For the text-containing cell, return its midpoint in [X, Y] coordinate format. 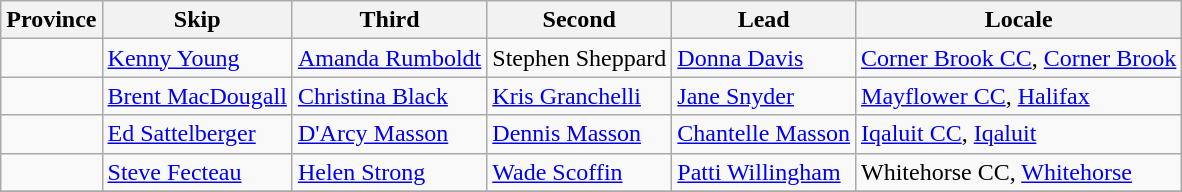
Iqaluit CC, Iqaluit [1019, 134]
Mayflower CC, Halifax [1019, 96]
Brent MacDougall [197, 96]
Kenny Young [197, 58]
Lead [764, 20]
Third [389, 20]
Corner Brook CC, Corner Brook [1019, 58]
Ed Sattelberger [197, 134]
D'Arcy Masson [389, 134]
Wade Scoffin [580, 172]
Stephen Sheppard [580, 58]
Whitehorse CC, Whitehorse [1019, 172]
Province [52, 20]
Amanda Rumboldt [389, 58]
Skip [197, 20]
Jane Snyder [764, 96]
Dennis Masson [580, 134]
Second [580, 20]
Christina Black [389, 96]
Kris Granchelli [580, 96]
Locale [1019, 20]
Helen Strong [389, 172]
Donna Davis [764, 58]
Patti Willingham [764, 172]
Chantelle Masson [764, 134]
Steve Fecteau [197, 172]
